Identify which cell holds the provided text, then report its (x, y) central coordinate. 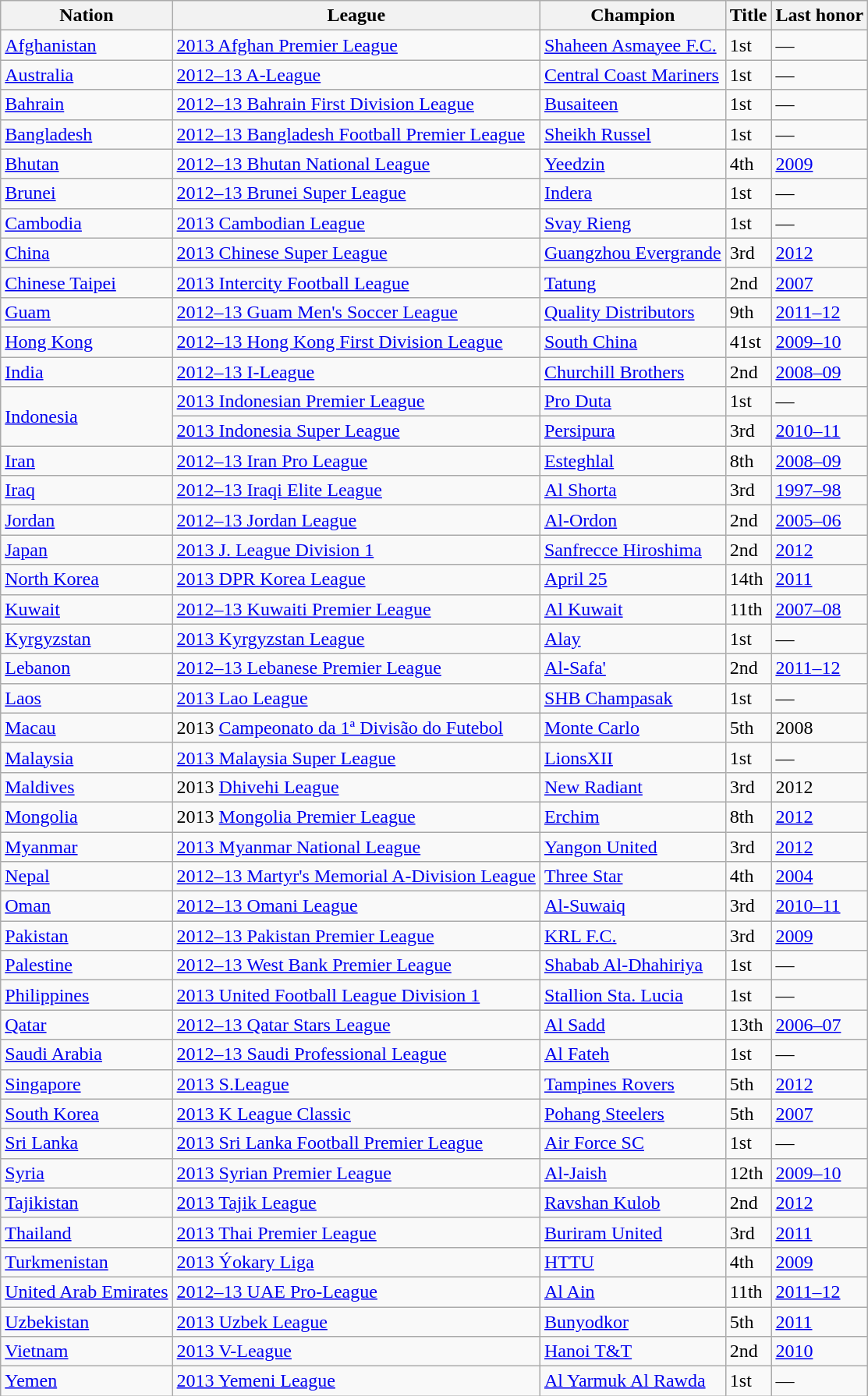
KRL F.C. (632, 936)
2012–13 UAE Pro-League (356, 1291)
Al Shorta (632, 491)
2012–13 Brunei Super League (356, 193)
Nepal (87, 877)
1997–98 (820, 491)
Shaheen Asmayee F.C. (632, 45)
Svay Rieng (632, 223)
Guam (87, 312)
2012–13 Qatar Stars League (356, 1025)
SHB Champasak (632, 698)
41st (749, 342)
2013 K League Classic (356, 1114)
2012–13 Lebanese Premier League (356, 668)
Persipura (632, 431)
2013 Cambodian League (356, 223)
Al-Jaish (632, 1173)
2013 S.League (356, 1084)
South Korea (87, 1114)
2012–13 I-League (356, 372)
Ravshan Kulob (632, 1203)
Busaiteen (632, 105)
2013 J. League Division 1 (356, 550)
2012–13 Bangladesh Football Premier League (356, 134)
2012–13 Omani League (356, 906)
Cambodia (87, 223)
Al-Safa' (632, 668)
12th (749, 1173)
Malaysia (87, 757)
Indonesia (87, 416)
Yangon United (632, 846)
2013 Tajik League (356, 1203)
New Radiant (632, 787)
2013 Dhivehi League (356, 787)
League (356, 16)
April 25 (632, 579)
Esteghlal (632, 461)
HTTU (632, 1262)
Central Coast Mariners (632, 75)
Qatar (87, 1025)
Shabab Al-Dhahiriya (632, 966)
2012–13 Kuwaiti Premier League (356, 609)
Kuwait (87, 609)
Buriram United (632, 1232)
Laos (87, 698)
Palestine (87, 966)
United Arab Emirates (87, 1291)
Jordan (87, 520)
Saudi Arabia (87, 1054)
Vietnam (87, 1352)
2013 Indonesia Super League (356, 431)
North Korea (87, 579)
2013 Syrian Premier League (356, 1173)
Myanmar (87, 846)
Guangzhou Evergrande (632, 253)
2012–13 Guam Men's Soccer League (356, 312)
Pohang Steelers (632, 1114)
Nation (87, 16)
Indera (632, 193)
Air Force SC (632, 1143)
Quality Distributors (632, 312)
2012–13 Hong Kong First Division League (356, 342)
2012–13 Jordan League (356, 520)
Bunyodkor (632, 1322)
Three Star (632, 877)
2012–13 Iraqi Elite League (356, 491)
2012–13 A-League (356, 75)
9th (749, 312)
2013 Uzbek League (356, 1322)
2013 Ýokary Liga (356, 1262)
Mongolia (87, 817)
2006–07 (820, 1025)
Sanfrecce Hiroshima (632, 550)
Al Sadd (632, 1025)
Turkmenistan (87, 1262)
2013 Chinese Super League (356, 253)
Last honor (820, 16)
South China (632, 342)
Erchim (632, 817)
2012–13 Iran Pro League (356, 461)
2013 Mongolia Premier League (356, 817)
Tajikistan (87, 1203)
2012–13 West Bank Premier League (356, 966)
2013 Kyrgyzstan League (356, 639)
Bhutan (87, 164)
2013 V-League (356, 1352)
2013 DPR Korea League (356, 579)
Monte Carlo (632, 728)
Bahrain (87, 105)
Lebanon (87, 668)
2013 Sri Lanka Football Premier League (356, 1143)
Sri Lanka (87, 1143)
Syria (87, 1173)
2013 Thai Premier League (356, 1232)
Bangladesh (87, 134)
Singapore (87, 1084)
Thailand (87, 1232)
2013 United Football League Division 1 (356, 995)
13th (749, 1025)
Title (749, 16)
Al-Ordon (632, 520)
Japan (87, 550)
Tampines Rovers (632, 1084)
Chinese Taipei (87, 282)
2013 Malaysia Super League (356, 757)
Yeedzin (632, 164)
Uzbekistan (87, 1322)
Pro Duta (632, 402)
Brunei (87, 193)
2013 Indonesian Premier League (356, 402)
Yemen (87, 1381)
2005–06 (820, 520)
Sheikh Russel (632, 134)
2013 Myanmar National League (356, 846)
Al Kuwait (632, 609)
2012–13 Martyr's Memorial A-Division League (356, 877)
Hanoi T&T (632, 1352)
Pakistan (87, 936)
Al Yarmuk Al Rawda (632, 1381)
Stallion Sta. Lucia (632, 995)
Iran (87, 461)
Kyrgyzstan (87, 639)
14th (749, 579)
2013 Campeonato da 1ª Divisão do Futebol (356, 728)
2013 Lao League (356, 698)
Churchill Brothers (632, 372)
2013 Yemeni League (356, 1381)
Philippines (87, 995)
Al Ain (632, 1291)
Tatung (632, 282)
Al Fateh (632, 1054)
Maldives (87, 787)
2007–08 (820, 609)
India (87, 372)
Al-Suwaiq (632, 906)
2012–13 Saudi Professional League (356, 1054)
Alay (632, 639)
Afghanistan (87, 45)
Champion (632, 16)
LionsXII (632, 757)
Iraq (87, 491)
2012–13 Pakistan Premier League (356, 936)
Hong Kong (87, 342)
Oman (87, 906)
2010 (820, 1352)
Macau (87, 728)
2012–13 Bhutan National League (356, 164)
2008 (820, 728)
2013 Intercity Football League (356, 282)
China (87, 253)
2012–13 Bahrain First Division League (356, 105)
2004 (820, 877)
Australia (87, 75)
2013 Afghan Premier League (356, 45)
